Detect which cell encompasses the target text, then output its [x, y] center coordinate. 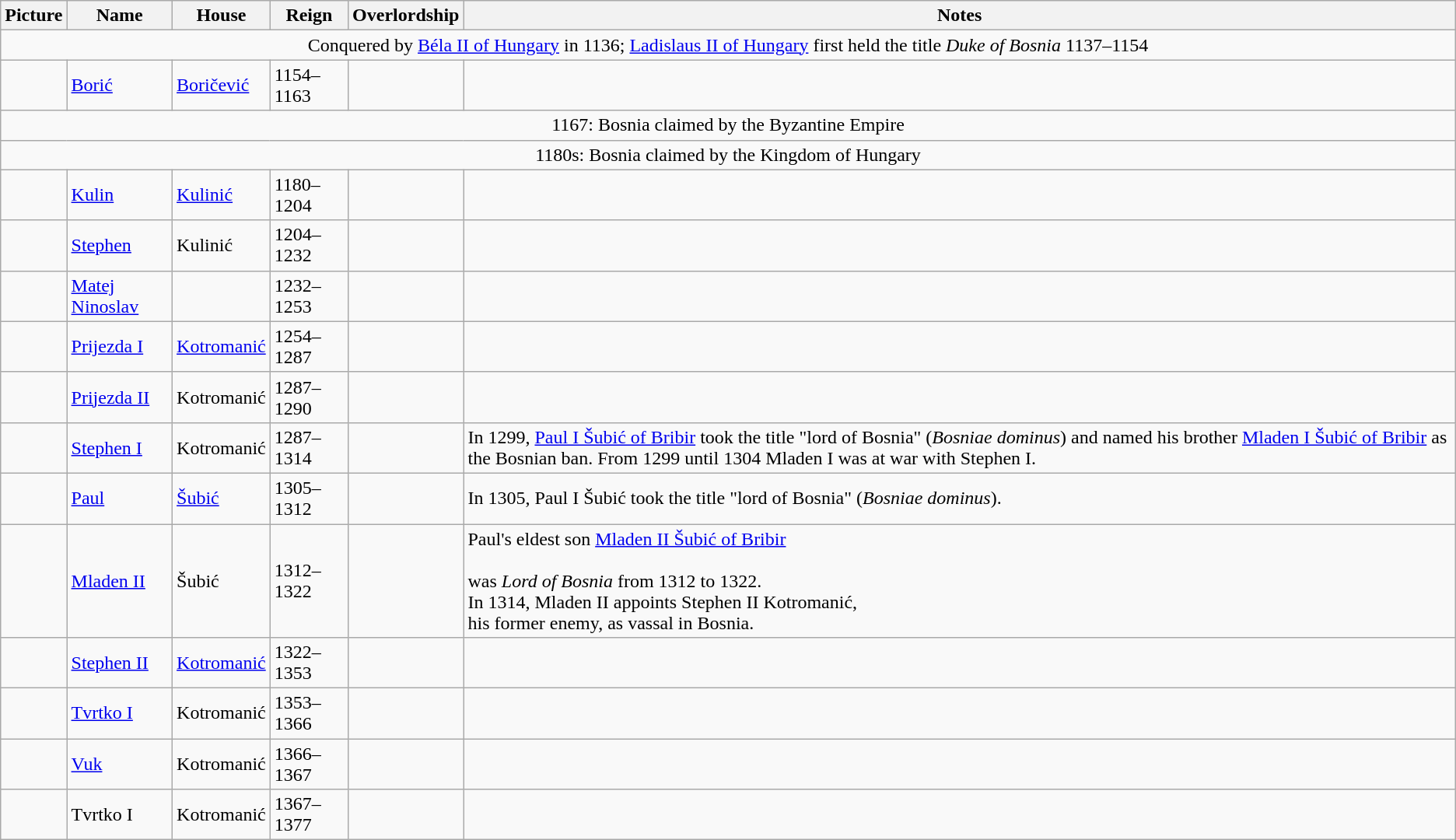
Overlordship [406, 16]
Prijezda I [120, 347]
1366–1367 [309, 764]
Mladen II [120, 581]
Paul [120, 498]
1167: Bosnia claimed by the Byzantine Empire [728, 125]
Kulin [120, 194]
1180–1204 [309, 194]
Name [120, 16]
Picture [34, 16]
Reign [309, 16]
In 1305, Paul I Šubić took the title "lord of Bosnia" (Bosniae dominus). [960, 498]
1305–1312 [309, 498]
Prijezda II [120, 397]
Borić [120, 86]
1204–1232 [309, 246]
1287–1290 [309, 397]
1154–1163 [309, 86]
1353–1366 [309, 714]
1180s: Bosnia claimed by the Kingdom of Hungary [728, 155]
1254–1287 [309, 347]
Vuk [120, 764]
Boričević [222, 86]
Stephen I [120, 448]
1312–1322 [309, 581]
1287–1314 [309, 448]
Matej Ninoslav [120, 296]
Conquered by Béla II of Hungary in 1136; Ladislaus II of Hungary first held the title Duke of Bosnia 1137–1154 [728, 45]
1322–1353 [309, 663]
Stephen [120, 246]
Notes [960, 16]
1232–1253 [309, 296]
1367–1377 [309, 815]
Stephen II [120, 663]
House [222, 16]
